Determine the (x, y) coordinate at the center of the cell enclosing the given text.  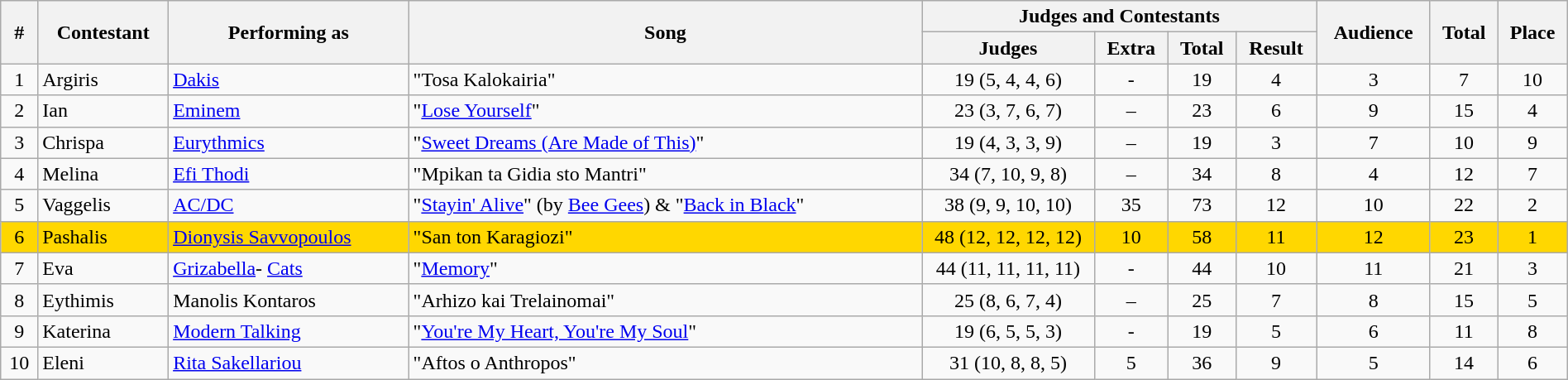
73 (1202, 205)
# (20, 32)
Vaggelis (103, 205)
44 (11, 11, 11, 11) (1008, 268)
Extra (1131, 48)
Manolis Kontaros (289, 300)
Eva (103, 268)
34 (1202, 174)
19 (4, 3, 3, 9) (1008, 142)
Dakis (289, 79)
25 (1202, 300)
Grizabella- Cats (289, 268)
Performing as (289, 32)
AC/DC (289, 205)
"Sweet Dreams (Are Made of This)" (665, 142)
Eminem (289, 111)
"You're My Heart, You're My Soul" (665, 331)
"Mpikan ta Gidia sto Mantri" (665, 174)
Result (1276, 48)
48 (12, 12, 12, 12) (1008, 237)
19 (5, 4, 4, 6) (1008, 79)
25 (8, 6, 7, 4) (1008, 300)
58 (1202, 237)
Efi Thodi (289, 174)
31 (10, 8, 8, 5) (1008, 363)
Judges and Contestants (1120, 17)
Dionysis Savvopoulos (289, 237)
"Aftos o Anthropos" (665, 363)
"Lose Yourself" (665, 111)
Eythimis (103, 300)
Contestant (103, 32)
14 (1464, 363)
Argiris (103, 79)
38 (9, 9, 10, 10) (1008, 205)
Place (1532, 32)
"Memory" (665, 268)
36 (1202, 363)
Katerina (103, 331)
Eleni (103, 363)
Song (665, 32)
Chrispa (103, 142)
19 (6, 5, 5, 3) (1008, 331)
Audience (1373, 32)
"Tosa Kalokairia" (665, 79)
Ian (103, 111)
Pashalis (103, 237)
22 (1464, 205)
"Arhizo kai Trelainomai" (665, 300)
Melina (103, 174)
"Stayin' Alive" (by Bee Gees) & "Back in Black" (665, 205)
Rita Sakellariou (289, 363)
Modern Talking (289, 331)
44 (1202, 268)
34 (7, 10, 9, 8) (1008, 174)
"San ton Karagiozi" (665, 237)
23 (3, 7, 6, 7) (1008, 111)
Eurythmics (289, 142)
35 (1131, 205)
Judges (1008, 48)
21 (1464, 268)
